Search for the cell housing the specified text and yield its (X, Y) center coordinate. 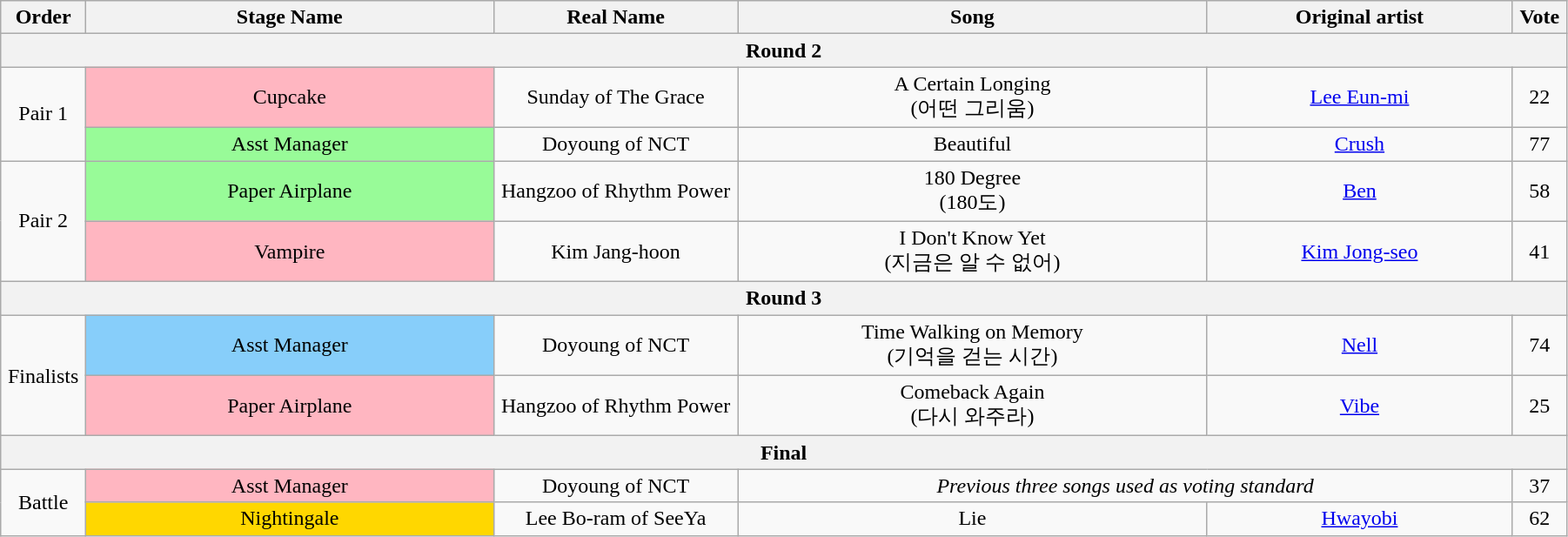
Lee Eun-mi (1359, 97)
Final (784, 453)
Beautiful (973, 144)
41 (1539, 252)
Pair 1 (44, 114)
25 (1539, 406)
Round 3 (784, 299)
Song (973, 17)
Vote (1539, 17)
Vibe (1359, 406)
Round 2 (784, 50)
22 (1539, 97)
Lie (973, 519)
Nightingale (290, 519)
Original artist (1359, 17)
Ben (1359, 191)
62 (1539, 519)
74 (1539, 346)
Hwayobi (1359, 519)
Stage Name (290, 17)
Kim Jang-hoon (616, 252)
Nell (1359, 346)
I Don't Know Yet(지금은 알 수 없어) (973, 252)
Order (44, 17)
37 (1539, 486)
Vampire (290, 252)
Lee Bo-ram of SeeYa (616, 519)
Time Walking on Memory(기억을 걷는 시간) (973, 346)
Battle (44, 502)
Previous three songs used as voting standard (1125, 486)
58 (1539, 191)
Real Name (616, 17)
180 Degree(180도) (973, 191)
Pair 2 (44, 221)
Crush (1359, 144)
Finalists (44, 376)
77 (1539, 144)
Comeback Again(다시 와주라) (973, 406)
A Certain Longing(어떤 그리움) (973, 97)
Cupcake (290, 97)
Sunday of The Grace (616, 97)
Kim Jong-seo (1359, 252)
